For the text-containing cell, return its midpoint in (X, Y) coordinate format. 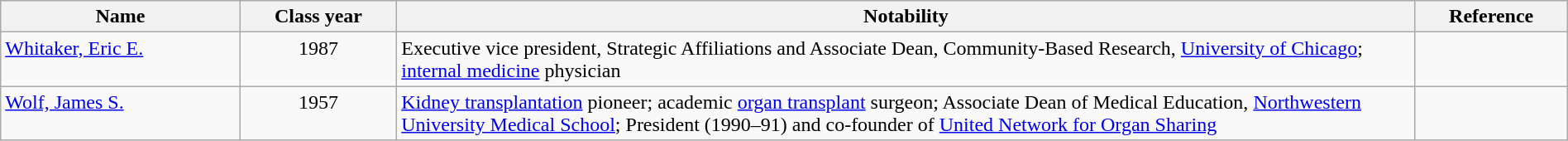
1987 (318, 60)
Wolf, James S. (121, 113)
Reference (1491, 17)
Name (121, 17)
Executive vice president, Strategic Affiliations and Associate Dean, Community-Based Research, University of Chicago; internal medicine physician (906, 60)
Whitaker, Eric E. (121, 60)
1957 (318, 113)
Notability (906, 17)
Class year (318, 17)
